Scan for the cell matching the given text and deliver its (x, y) coordinate at center. 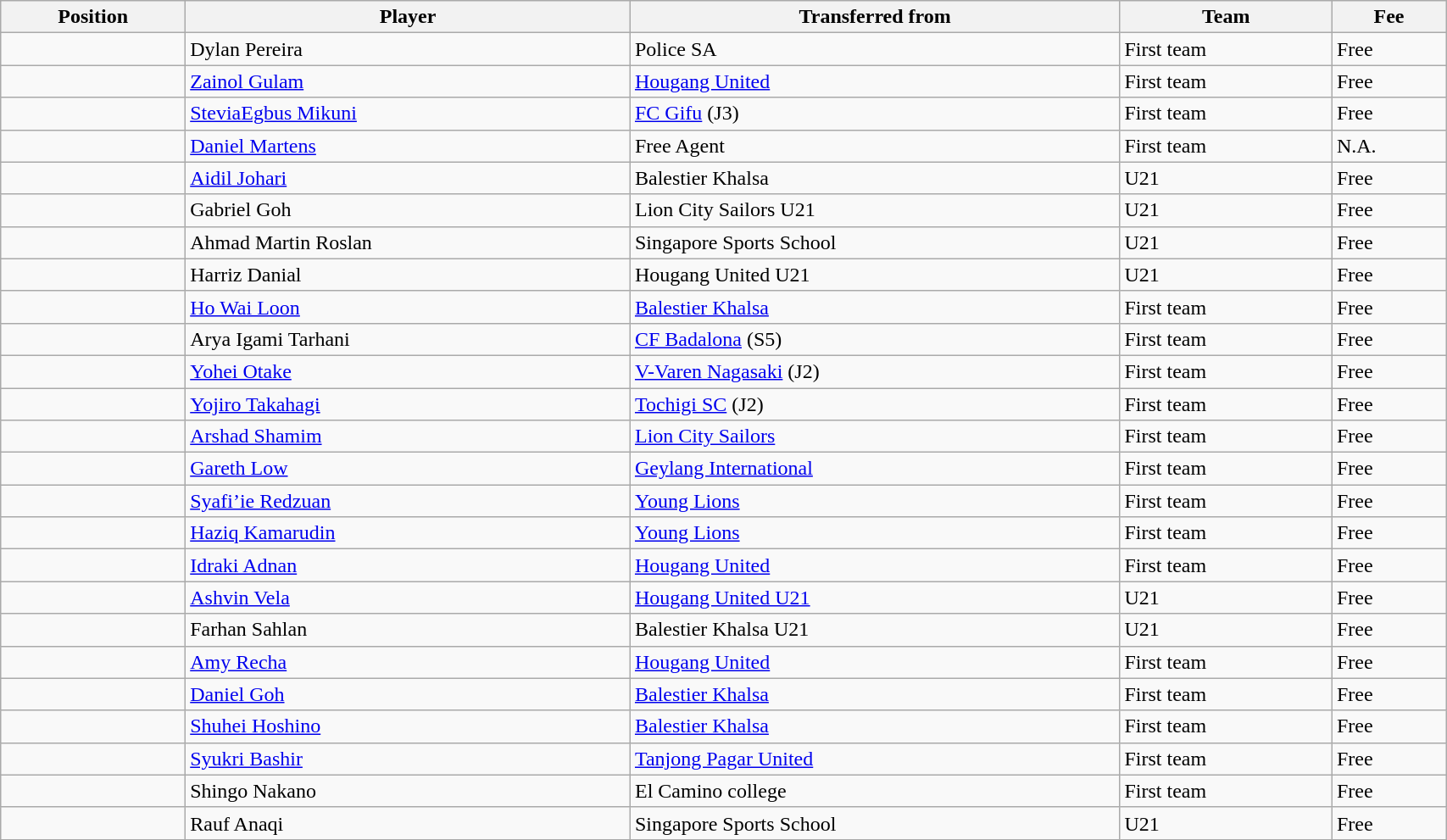
Harriz Danial (409, 275)
Shuhei Hoshino (409, 726)
Geylang International (875, 469)
Daniel Goh (409, 694)
FC Gifu (J3) (875, 114)
Transferred from (875, 17)
Yohei Otake (409, 371)
Gareth Low (409, 469)
CF Badalona (S5) (875, 339)
Ahmad Martin Roslan (409, 242)
Free Agent (875, 146)
SteviaEgbus Mikuni (409, 114)
Tanjong Pagar United (875, 759)
El Camino college (875, 791)
Gabriel Goh (409, 210)
Syukri Bashir (409, 759)
Farhan Sahlan (409, 630)
Haziq Kamarudin (409, 533)
Ho Wai Loon (409, 307)
Rauf Anaqi (409, 823)
Ashvin Vela (409, 598)
Syafi’ie Redzuan (409, 501)
Lion City Sailors U21 (875, 210)
Aidil Johari (409, 178)
Balestier Khalsa U21 (875, 630)
Position (93, 17)
Shingo Nakano (409, 791)
Idraki Adnan (409, 565)
Arshad Shamim (409, 437)
Daniel Martens (409, 146)
Fee (1389, 17)
N.A. (1389, 146)
Player (409, 17)
Yojiro Takahagi (409, 404)
Zainol Gulam (409, 81)
Amy Recha (409, 662)
Police SA (875, 49)
V-Varen Nagasaki (J2) (875, 371)
Lion City Sailors (875, 437)
Arya Igami Tarhani (409, 339)
Team (1226, 17)
Tochigi SC (J2) (875, 404)
Dylan Pereira (409, 49)
